Output the [x, y] coordinate of the center of the cell containing the given text.  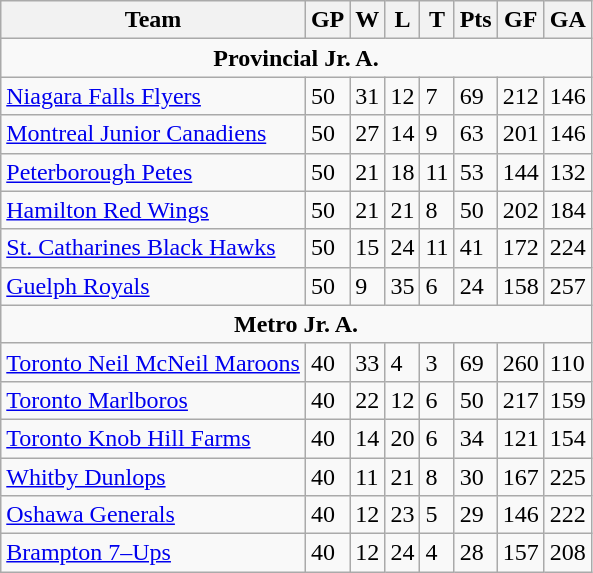
Whitby Dunlops [154, 477]
L [402, 20]
T [437, 20]
15 [368, 248]
35 [402, 286]
W [368, 20]
144 [520, 172]
110 [568, 362]
7 [437, 96]
GP [327, 20]
Oshawa Generals [154, 515]
29 [476, 515]
Peterborough Petes [154, 172]
202 [520, 210]
GA [568, 20]
23 [402, 515]
34 [476, 438]
27 [368, 134]
132 [568, 172]
167 [520, 477]
Guelph Royals [154, 286]
20 [402, 438]
33 [368, 362]
Provincial Jr. A. [296, 58]
Toronto Neil McNeil Maroons [154, 362]
257 [568, 286]
30 [476, 477]
GF [520, 20]
201 [520, 134]
18 [402, 172]
225 [568, 477]
Montreal Junior Canadiens [154, 134]
172 [520, 248]
224 [568, 248]
Toronto Knob Hill Farms [154, 438]
5 [437, 515]
208 [568, 553]
154 [568, 438]
Metro Jr. A. [296, 324]
158 [520, 286]
Niagara Falls Flyers [154, 96]
Team [154, 20]
22 [368, 400]
159 [568, 400]
St. Catharines Black Hawks [154, 248]
Brampton 7–Ups [154, 553]
Pts [476, 20]
63 [476, 134]
53 [476, 172]
184 [568, 210]
121 [520, 438]
Toronto Marlboros [154, 400]
41 [476, 248]
Hamilton Red Wings [154, 210]
157 [520, 553]
222 [568, 515]
3 [437, 362]
31 [368, 96]
260 [520, 362]
217 [520, 400]
212 [520, 96]
28 [476, 553]
